Capture the cell that displays the provided text and extract its [x, y] central coordinate. 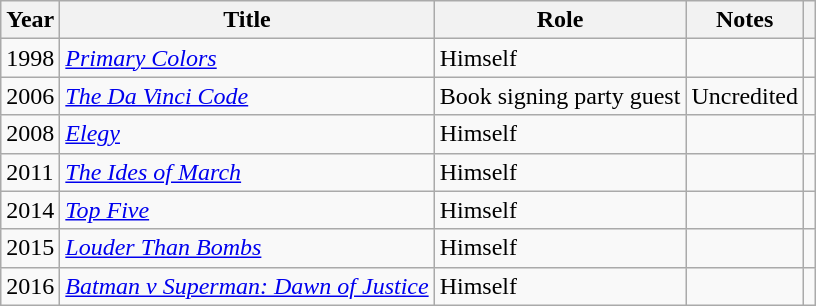
2014 [30, 210]
2016 [30, 286]
1998 [30, 58]
2008 [30, 134]
2015 [30, 248]
2011 [30, 172]
Top Five [247, 210]
Year [30, 20]
Primary Colors [247, 58]
Batman v Superman: Dawn of Justice [247, 286]
Louder Than Bombs [247, 248]
Book signing party guest [560, 96]
Uncredited [745, 96]
The Da Vinci Code [247, 96]
Notes [745, 20]
Elegy [247, 134]
The Ides of March [247, 172]
2006 [30, 96]
Role [560, 20]
Title [247, 20]
